Identify which cell holds the provided text, then report its (x, y) central coordinate. 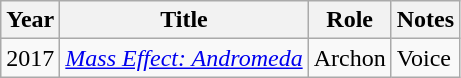
Title (184, 20)
Notes (425, 20)
2017 (30, 58)
Role (350, 20)
Year (30, 20)
Mass Effect: Andromeda (184, 58)
Archon (350, 58)
Voice (425, 58)
